Scan for the cell matching the given text and deliver its [X, Y] coordinate at center. 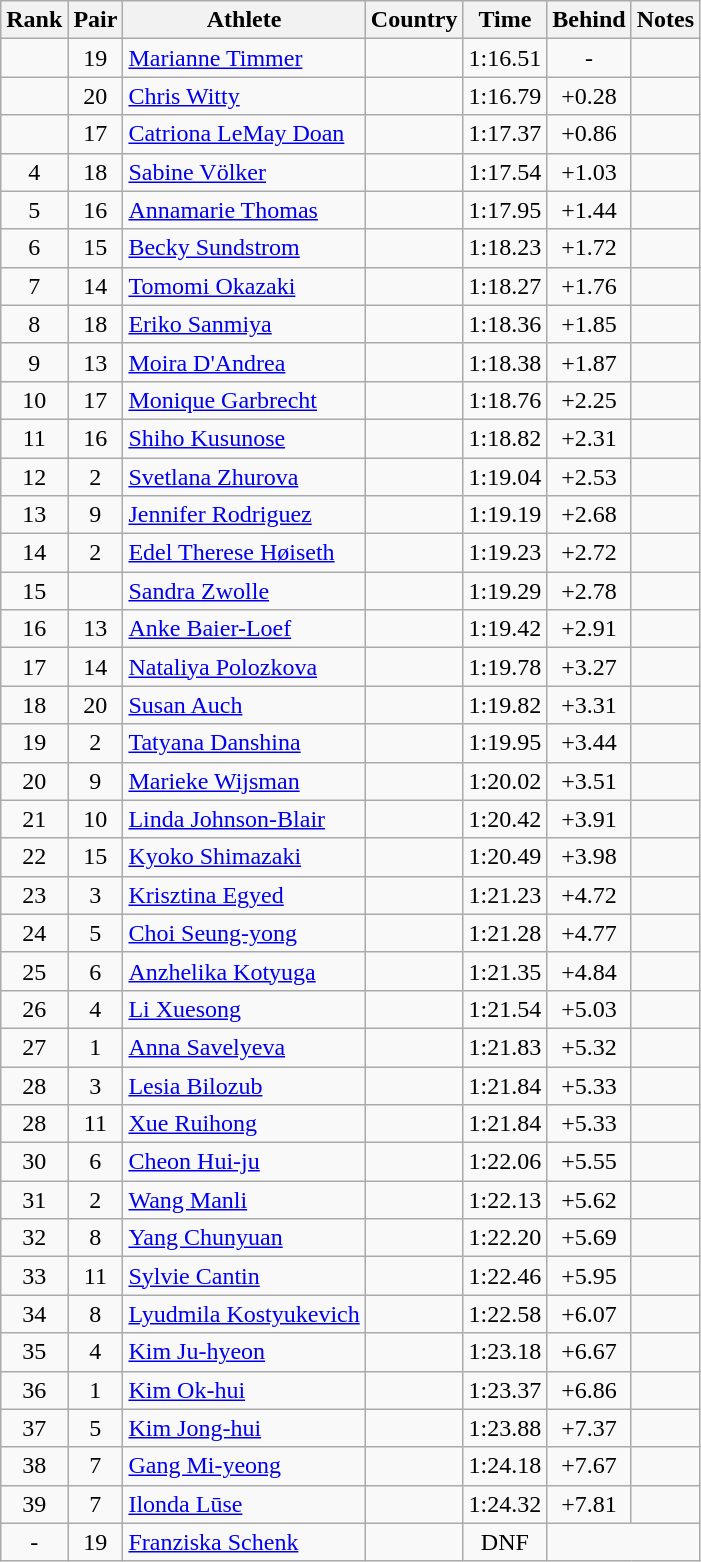
1:21.54 [505, 1009]
+2.72 [589, 553]
31 [34, 1200]
+7.81 [589, 1504]
+6.07 [589, 1314]
Country [414, 20]
1:17.54 [505, 172]
Lyudmila Kostyukevich [244, 1314]
+2.78 [589, 591]
21 [34, 819]
+3.91 [589, 819]
+2.25 [589, 400]
1:20.02 [505, 781]
+3.51 [589, 781]
+1.03 [589, 172]
1:21.28 [505, 933]
Nataliya Polozkova [244, 667]
Linda Johnson-Blair [244, 819]
1:19.23 [505, 553]
+0.28 [589, 96]
+3.31 [589, 705]
+3.44 [589, 743]
Marieke Wijsman [244, 781]
Xue Ruihong [244, 1124]
Sylvie Cantin [244, 1276]
+5.62 [589, 1200]
26 [34, 1009]
1:21.23 [505, 895]
1:21.35 [505, 971]
+7.37 [589, 1428]
1:16.51 [505, 58]
Moira D'Andrea [244, 362]
+2.68 [589, 515]
1:19.19 [505, 515]
Marianne Timmer [244, 58]
1:17.95 [505, 210]
32 [34, 1238]
1:23.18 [505, 1352]
1:19.42 [505, 629]
1:20.49 [505, 857]
Jennifer Rodriguez [244, 515]
1:17.37 [505, 134]
1:18.76 [505, 400]
Kyoko Shimazaki [244, 857]
1:18.82 [505, 438]
+7.67 [589, 1466]
+6.67 [589, 1352]
24 [34, 933]
Li Xuesong [244, 1009]
+1.72 [589, 248]
35 [34, 1352]
+1.44 [589, 210]
DNF [505, 1542]
Catriona LeMay Doan [244, 134]
1:19.95 [505, 743]
Edel Therese Høiseth [244, 553]
25 [34, 971]
1:23.37 [505, 1390]
Chris Witty [244, 96]
Kim Ju-hyeon [244, 1352]
Susan Auch [244, 705]
Behind [589, 20]
Anzhelika Kotyuga [244, 971]
+5.55 [589, 1162]
1:19.04 [505, 477]
+5.32 [589, 1047]
1:19.29 [505, 591]
12 [34, 477]
Notes [665, 20]
38 [34, 1466]
23 [34, 895]
+1.76 [589, 286]
Ilonda Lūse [244, 1504]
22 [34, 857]
Time [505, 20]
1:22.13 [505, 1200]
1:16.79 [505, 96]
+2.53 [589, 477]
36 [34, 1390]
1:24.18 [505, 1466]
1:23.88 [505, 1428]
Cheon Hui-ju [244, 1162]
+1.85 [589, 324]
Lesia Bilozub [244, 1085]
33 [34, 1276]
1:22.58 [505, 1314]
1:24.32 [505, 1504]
+4.84 [589, 971]
Wang Manli [244, 1200]
Monique Garbrecht [244, 400]
+3.27 [589, 667]
+5.03 [589, 1009]
Svetlana Zhurova [244, 477]
1:18.27 [505, 286]
1:19.82 [505, 705]
30 [34, 1162]
1:19.78 [505, 667]
Anna Savelyeva [244, 1047]
1:20.42 [505, 819]
Sandra Zwolle [244, 591]
+3.98 [589, 857]
Annamarie Thomas [244, 210]
Tomomi Okazaki [244, 286]
Yang Chunyuan [244, 1238]
Athlete [244, 20]
+4.72 [589, 895]
1:22.06 [505, 1162]
Sabine Völker [244, 172]
37 [34, 1428]
+6.86 [589, 1390]
Pair [96, 20]
39 [34, 1504]
Krisztina Egyed [244, 895]
+5.95 [589, 1276]
+2.31 [589, 438]
Tatyana Danshina [244, 743]
1:18.23 [505, 248]
Anke Baier-Loef [244, 629]
34 [34, 1314]
+1.87 [589, 362]
+2.91 [589, 629]
+5.69 [589, 1238]
Shiho Kusunose [244, 438]
Franziska Schenk [244, 1542]
Kim Jong-hui [244, 1428]
1:22.46 [505, 1276]
+0.86 [589, 134]
Becky Sundstrom [244, 248]
+4.77 [589, 933]
1:18.36 [505, 324]
Gang Mi-yeong [244, 1466]
Eriko Sanmiya [244, 324]
1:21.83 [505, 1047]
Kim Ok-hui [244, 1390]
Rank [34, 20]
1:22.20 [505, 1238]
27 [34, 1047]
Choi Seung-yong [244, 933]
1:18.38 [505, 362]
